Locate the cell with the specified text and output its (x, y) center coordinate. 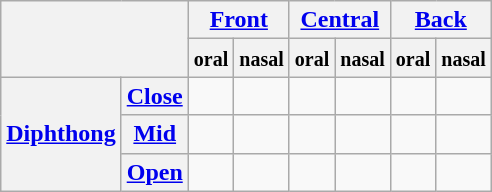
Diphthong (61, 134)
Front (238, 20)
Central (340, 20)
Mid (154, 134)
Close (154, 96)
Open (154, 172)
Back (440, 20)
